Find where the given text appears and provide that cell's center as [X, Y] coordinate. 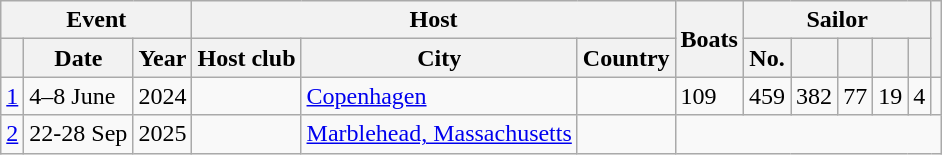
2 [12, 134]
1 [12, 96]
459 [766, 96]
19 [890, 96]
4–8 June [78, 96]
Host club [246, 58]
Copenhagen [439, 96]
2025 [162, 134]
Year [162, 58]
2024 [162, 96]
Boats [709, 39]
Sailor [836, 20]
Date [78, 58]
Country [626, 58]
22-28 Sep [78, 134]
109 [709, 96]
382 [814, 96]
Marblehead, Massachusetts [439, 134]
City [439, 58]
Host [434, 20]
4 [920, 96]
77 [856, 96]
Event [96, 20]
No. [766, 58]
